Extract the [x, y] coordinate from the center of the cell holding the provided text.  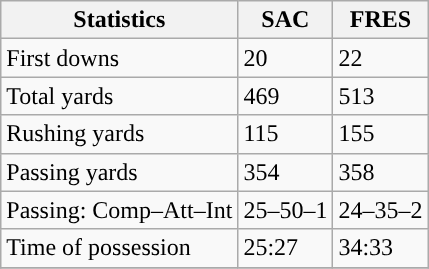
Rushing yards [120, 134]
Passing yards [120, 172]
115 [286, 134]
354 [286, 172]
FRES [380, 20]
Time of possession [120, 248]
Total yards [120, 96]
25:27 [286, 248]
20 [286, 58]
34:33 [380, 248]
513 [380, 96]
155 [380, 134]
First downs [120, 58]
22 [380, 58]
358 [380, 172]
469 [286, 96]
Statistics [120, 20]
24–35–2 [380, 210]
Passing: Comp–Att–Int [120, 210]
25–50–1 [286, 210]
SAC [286, 20]
